Search for the cell housing the specified text and yield its [x, y] center coordinate. 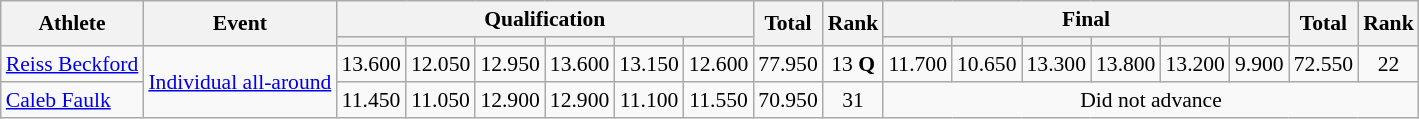
Individual all-around [240, 82]
Event [240, 24]
31 [854, 100]
12.050 [440, 64]
22 [1388, 64]
Did not advance [1150, 100]
11.050 [440, 100]
70.950 [788, 100]
72.550 [1324, 64]
11.450 [370, 100]
13.800 [1126, 64]
11.100 [648, 100]
Caleb Faulk [72, 100]
77.950 [788, 64]
Final [1086, 19]
12.950 [510, 64]
12.600 [718, 64]
13 Q [854, 64]
13.300 [1056, 64]
11.700 [918, 64]
Reiss Beckford [72, 64]
Qualification [544, 19]
13.200 [1194, 64]
10.650 [986, 64]
Athlete [72, 24]
9.900 [1260, 64]
13.150 [648, 64]
11.550 [718, 100]
